Locate the cell with the specified text and output its (X, Y) center coordinate. 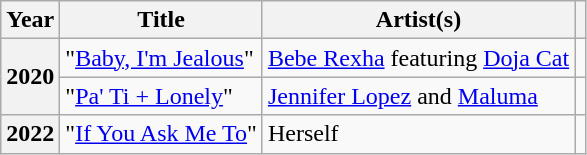
"Pa' Ti + Lonely" (162, 96)
"If You Ask Me To" (162, 134)
2022 (30, 134)
Bebe Rexha featuring Doja Cat (418, 58)
Year (30, 20)
Jennifer Lopez and Maluma (418, 96)
Artist(s) (418, 20)
Title (162, 20)
Herself (418, 134)
2020 (30, 77)
"Baby, I'm Jealous" (162, 58)
